Return the [x, y] coordinate for the center point of the cell that contains the specified text.  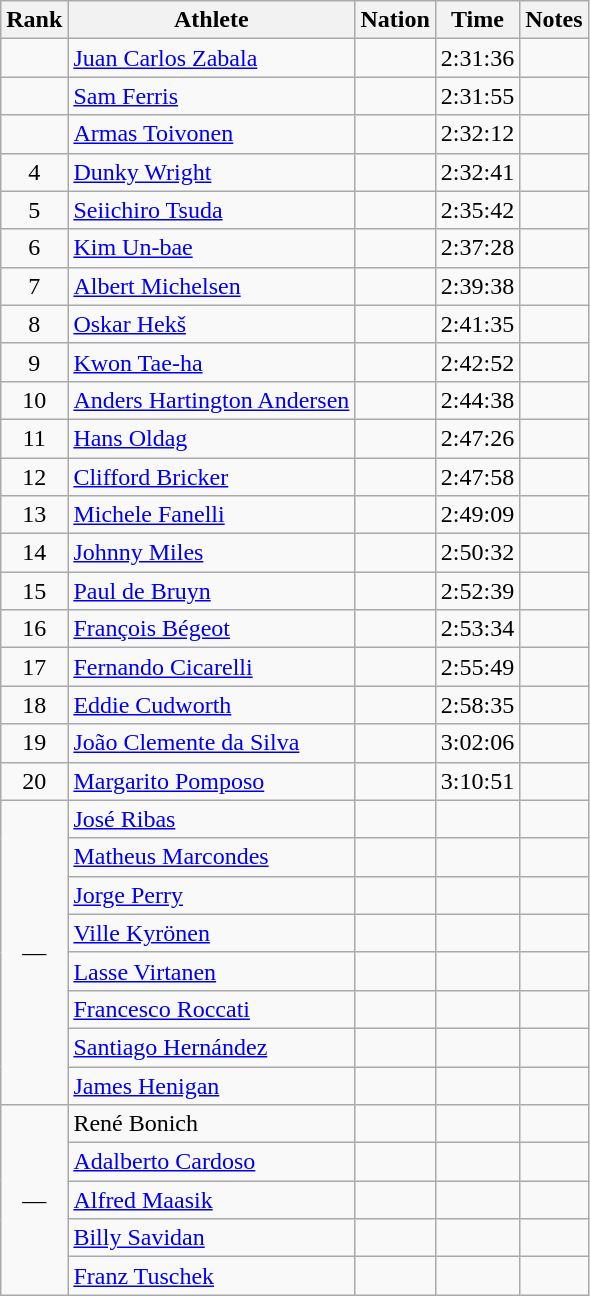
Oskar Hekš [212, 324]
15 [34, 591]
2:49:09 [477, 515]
Notes [554, 20]
10 [34, 400]
Santiago Hernández [212, 1047]
Armas Toivonen [212, 134]
5 [34, 210]
Kwon Tae-ha [212, 362]
Hans Oldag [212, 438]
20 [34, 781]
Seiichiro Tsuda [212, 210]
René Bonich [212, 1124]
Albert Michelsen [212, 286]
3:02:06 [477, 743]
Alfred Maasik [212, 1200]
Sam Ferris [212, 96]
2:42:52 [477, 362]
Dunky Wright [212, 172]
2:35:42 [477, 210]
Billy Savidan [212, 1238]
8 [34, 324]
2:32:41 [477, 172]
2:55:49 [477, 667]
2:39:38 [477, 286]
12 [34, 477]
Paul de Bruyn [212, 591]
2:58:35 [477, 705]
11 [34, 438]
Adalberto Cardoso [212, 1162]
2:37:28 [477, 248]
2:50:32 [477, 553]
2:52:39 [477, 591]
Clifford Bricker [212, 477]
Kim Un-bae [212, 248]
Lasse Virtanen [212, 971]
2:41:35 [477, 324]
2:31:36 [477, 58]
Johnny Miles [212, 553]
Jorge Perry [212, 895]
13 [34, 515]
2:47:58 [477, 477]
Francesco Roccati [212, 1009]
6 [34, 248]
Michele Fanelli [212, 515]
Franz Tuschek [212, 1276]
16 [34, 629]
19 [34, 743]
Anders Hartington Andersen [212, 400]
Athlete [212, 20]
4 [34, 172]
9 [34, 362]
João Clemente da Silva [212, 743]
2:32:12 [477, 134]
Ville Kyrönen [212, 933]
Eddie Cudworth [212, 705]
Rank [34, 20]
2:31:55 [477, 96]
Nation [395, 20]
Juan Carlos Zabala [212, 58]
14 [34, 553]
2:47:26 [477, 438]
Time [477, 20]
7 [34, 286]
3:10:51 [477, 781]
François Bégeot [212, 629]
Margarito Pomposo [212, 781]
Fernando Cicarelli [212, 667]
José Ribas [212, 819]
2:53:34 [477, 629]
2:44:38 [477, 400]
James Henigan [212, 1085]
18 [34, 705]
Matheus Marcondes [212, 857]
17 [34, 667]
